Search for the cell housing the specified text and yield its [X, Y] center coordinate. 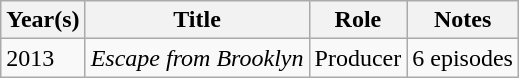
6 episodes [463, 58]
Title [197, 20]
Notes [463, 20]
Escape from Brooklyn [197, 58]
Year(s) [43, 20]
2013 [43, 58]
Producer [358, 58]
Role [358, 20]
